Scan for the cell matching the given text and deliver its (X, Y) coordinate at center. 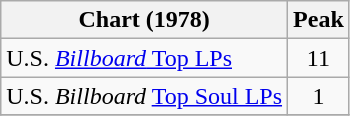
U.S. Billboard Top Soul LPs (144, 96)
U.S. Billboard Top LPs (144, 58)
11 (319, 58)
Peak (319, 20)
1 (319, 96)
Chart (1978) (144, 20)
